Locate the cell with the specified text and output its [X, Y] center coordinate. 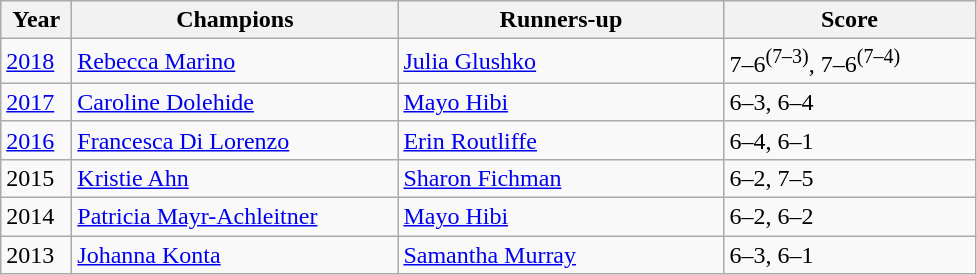
Caroline Dolehide [235, 102]
Patricia Mayr-Achleitner [235, 217]
Erin Routliffe [561, 140]
Score [850, 20]
Rebecca Marino [235, 62]
Johanna Konta [235, 255]
Year [36, 20]
2016 [36, 140]
Champions [235, 20]
2015 [36, 178]
Runners-up [561, 20]
Francesca Di Lorenzo [235, 140]
6–4, 6–1 [850, 140]
Julia Glushko [561, 62]
2014 [36, 217]
Samantha Murray [561, 255]
6–3, 6–1 [850, 255]
6–2, 7–5 [850, 178]
2013 [36, 255]
Sharon Fichman [561, 178]
6–2, 6–2 [850, 217]
6–3, 6–4 [850, 102]
2017 [36, 102]
2018 [36, 62]
Kristie Ahn [235, 178]
7–6(7–3), 7–6(7–4) [850, 62]
